Scan for the cell matching the given text and deliver its [X, Y] coordinate at center. 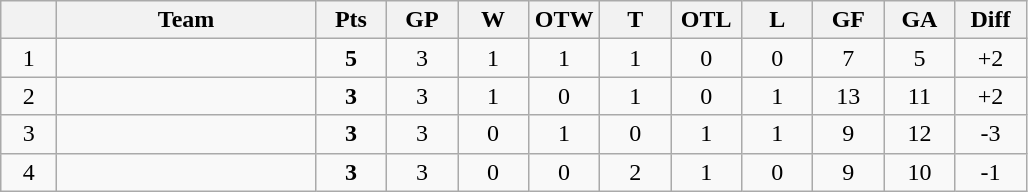
T [636, 20]
7 [848, 58]
13 [848, 96]
-1 [990, 172]
12 [920, 134]
11 [920, 96]
Team [186, 20]
Diff [990, 20]
OTW [564, 20]
GF [848, 20]
W [494, 20]
OTL [706, 20]
GP [422, 20]
4 [29, 172]
Pts [350, 20]
GA [920, 20]
-3 [990, 134]
10 [920, 172]
L [778, 20]
